Scan for the cell matching the given text and deliver its (x, y) coordinate at center. 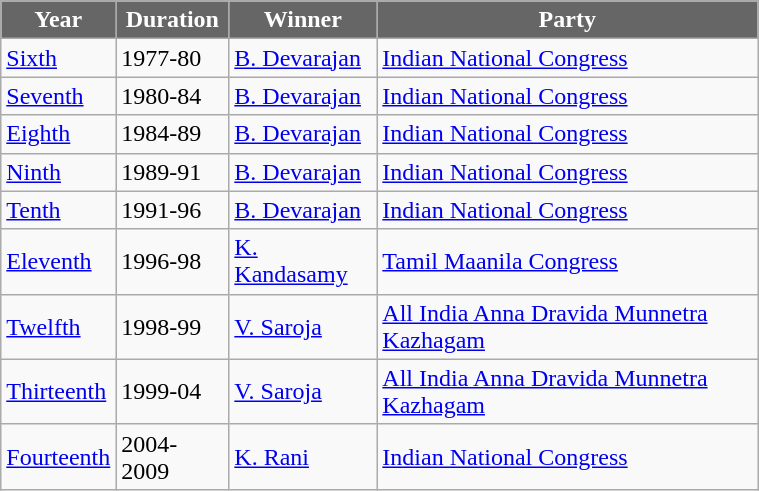
1980-84 (172, 96)
2004-2009 (172, 456)
1989-91 (172, 172)
1984-89 (172, 134)
1977-80 (172, 58)
Year (58, 20)
Winner (303, 20)
1999-04 (172, 392)
Twelfth (58, 326)
Ninth (58, 172)
Seventh (58, 96)
Sixth (58, 58)
1991-96 (172, 210)
Eighth (58, 134)
Party (568, 20)
Tamil Maanila Congress (568, 262)
Eleventh (58, 262)
Tenth (58, 210)
K. Rani (303, 456)
1998-99 (172, 326)
Fourteenth (58, 456)
K. Kandasamy (303, 262)
1996-98 (172, 262)
Duration (172, 20)
Thirteenth (58, 392)
